Extract the (X, Y) coordinate from the center of the cell holding the provided text.  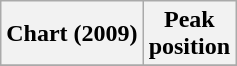
Peakposition (189, 34)
Chart (2009) (72, 34)
